Identify which cell holds the provided text, then report its (x, y) central coordinate. 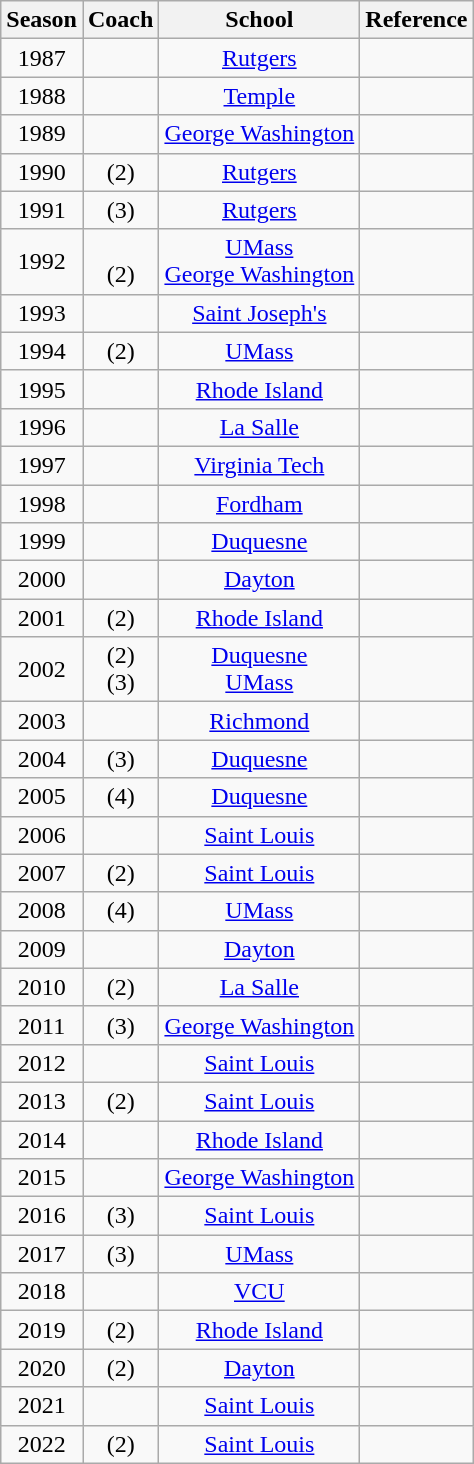
1989 (42, 134)
1992 (42, 262)
Saint Joseph's (260, 313)
2003 (42, 721)
2005 (42, 797)
Season (42, 20)
2004 (42, 759)
DuquesneUMass (260, 670)
2012 (42, 1063)
2020 (42, 1368)
1999 (42, 542)
1997 (42, 465)
2006 (42, 835)
Coach (120, 20)
1994 (42, 351)
2001 (42, 618)
1996 (42, 427)
(2) (3) (120, 670)
2019 (42, 1330)
2016 (42, 1216)
1987 (42, 58)
1995 (42, 389)
2011 (42, 1025)
Virginia Tech (260, 465)
1998 (42, 503)
2014 (42, 1139)
Fordham (260, 503)
2008 (42, 911)
School (260, 20)
2009 (42, 949)
2017 (42, 1254)
Reference (416, 20)
Temple (260, 96)
1988 (42, 96)
2015 (42, 1178)
2022 (42, 1444)
2013 (42, 1101)
VCU (260, 1292)
2021 (42, 1406)
2018 (42, 1292)
2010 (42, 987)
1990 (42, 172)
Richmond (260, 721)
2007 (42, 873)
1993 (42, 313)
UMassGeorge Washington (260, 262)
2000 (42, 580)
1991 (42, 210)
2002 (42, 670)
